Determine the [x, y] coordinate at the center of the cell enclosing the given text.  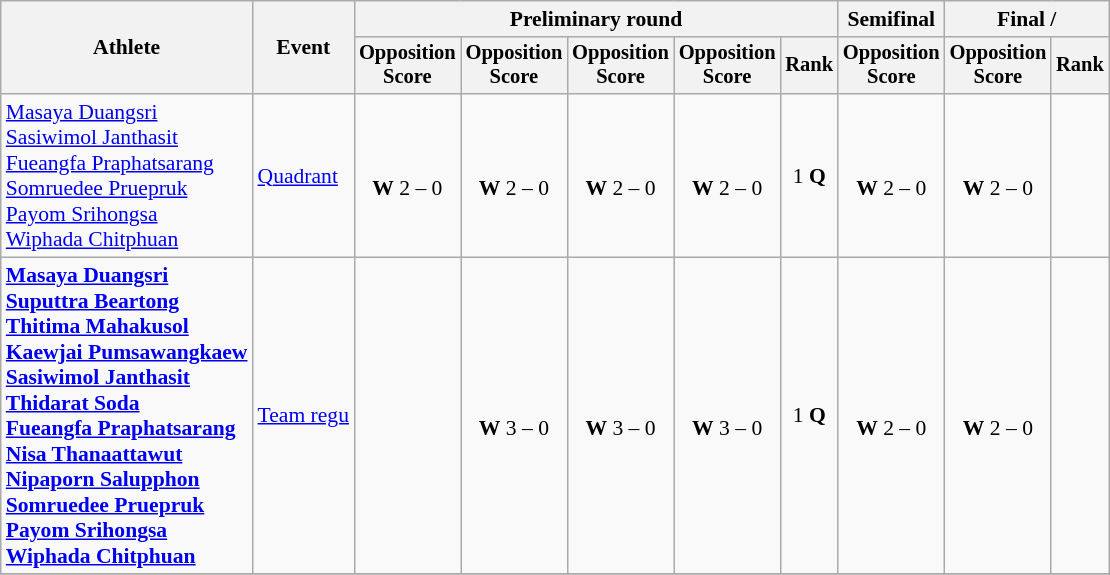
Semifinal [892, 19]
Quadrant [304, 176]
Final / [1027, 19]
Team regu [304, 416]
Masaya Duangsri Sasiwimol Janthasit Fueangfa Praphatsarang Somruedee Pruepruk Payom Srihongsa Wiphada Chitphuan [127, 176]
Event [304, 48]
Preliminary round [596, 19]
Athlete [127, 48]
